Detect which cell encompasses the target text, then output its (x, y) center coordinate. 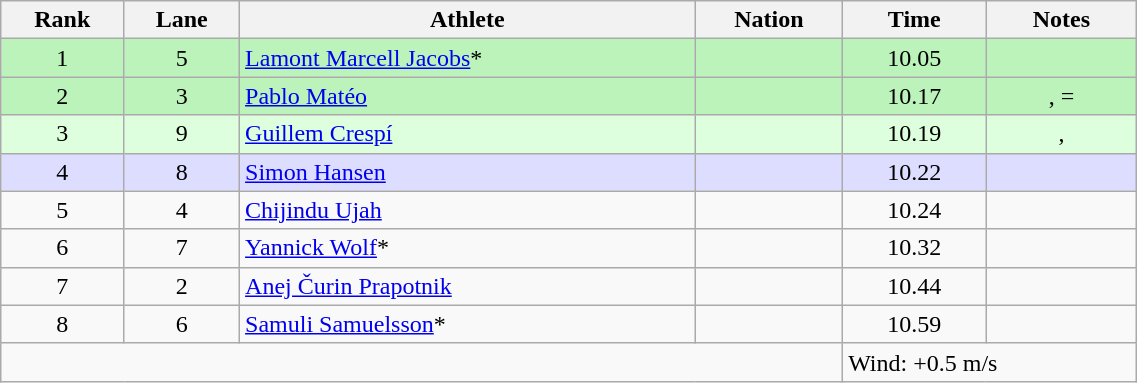
Lamont Marcell Jacobs* (468, 58)
10.19 (914, 134)
, = (1062, 96)
Nation (769, 20)
Guillem Crespí (468, 134)
Chijindu Ujah (468, 210)
Samuli Samuelsson* (468, 324)
10.44 (914, 286)
Yannick Wolf* (468, 248)
10.22 (914, 172)
10.05 (914, 58)
10.59 (914, 324)
Lane (182, 20)
Rank (62, 20)
Simon Hansen (468, 172)
Pablo Matéo (468, 96)
Athlete (468, 20)
Wind: +0.5 m/s (990, 362)
10.24 (914, 210)
9 (182, 134)
, (1062, 134)
1 (62, 58)
10.32 (914, 248)
Time (914, 20)
Anej Čurin Prapotnik (468, 286)
Notes (1062, 20)
10.17 (914, 96)
